Search for the cell housing the specified text and yield its [x, y] center coordinate. 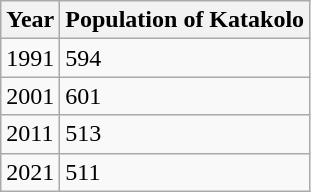
601 [185, 96]
511 [185, 172]
2001 [30, 96]
Population of Katakolo [185, 20]
2011 [30, 134]
Year [30, 20]
513 [185, 134]
1991 [30, 58]
594 [185, 58]
2021 [30, 172]
